Return (x, y) of the center of cell containing provided text 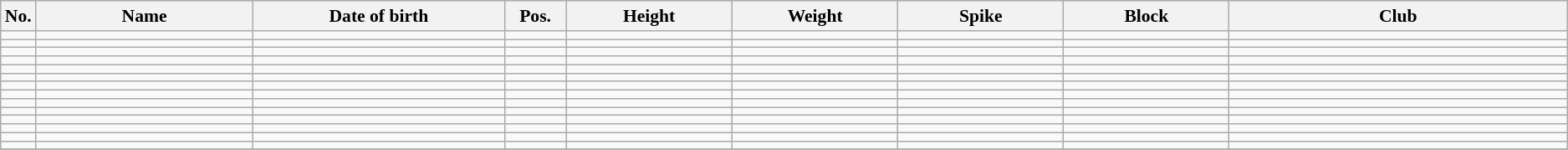
Weight (815, 16)
Spike (981, 16)
Block (1147, 16)
Pos. (535, 16)
Club (1398, 16)
No. (18, 16)
Height (649, 16)
Date of birth (380, 16)
Name (145, 16)
